Provide the [x, y] coordinate of the cell's center where the given text is located.  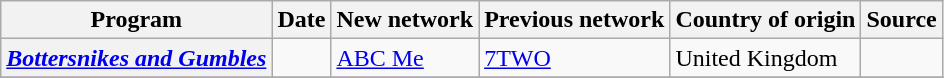
7TWO [574, 58]
Source [902, 20]
Program [136, 20]
ABC Me [405, 58]
United Kingdom [766, 58]
Previous network [574, 20]
Country of origin [766, 20]
New network [405, 20]
Date [302, 20]
Bottersnikes and Gumbles [136, 58]
